Determine the [x, y] coordinate at the center of the cell enclosing the given text.  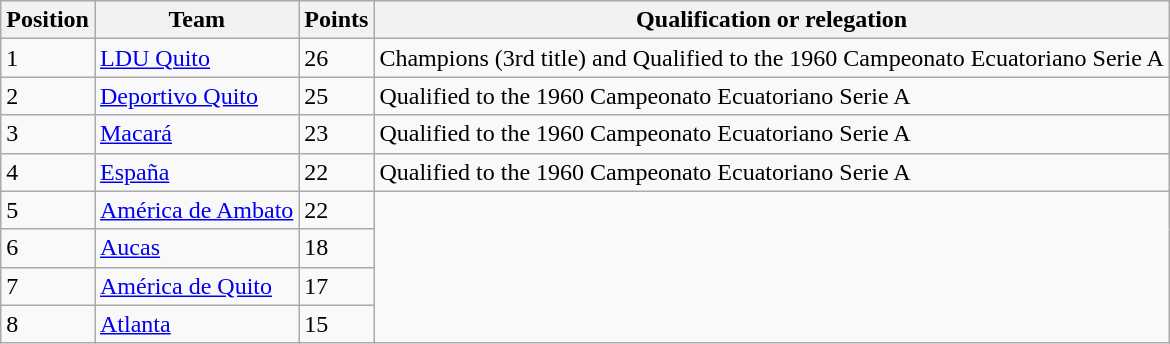
23 [336, 134]
8 [48, 324]
Qualification or relegation [772, 20]
4 [48, 172]
América de Quito [196, 286]
España [196, 172]
15 [336, 324]
Deportivo Quito [196, 96]
Position [48, 20]
26 [336, 58]
LDU Quito [196, 58]
Aucas [196, 248]
6 [48, 248]
2 [48, 96]
Team [196, 20]
Champions (3rd title) and Qualified to the 1960 Campeonato Ecuatoriano Serie A [772, 58]
17 [336, 286]
América de Ambato [196, 210]
3 [48, 134]
5 [48, 210]
1 [48, 58]
Macará [196, 134]
25 [336, 96]
7 [48, 286]
18 [336, 248]
Points [336, 20]
Atlanta [196, 324]
